Return (X, Y) of the center of cell containing provided text 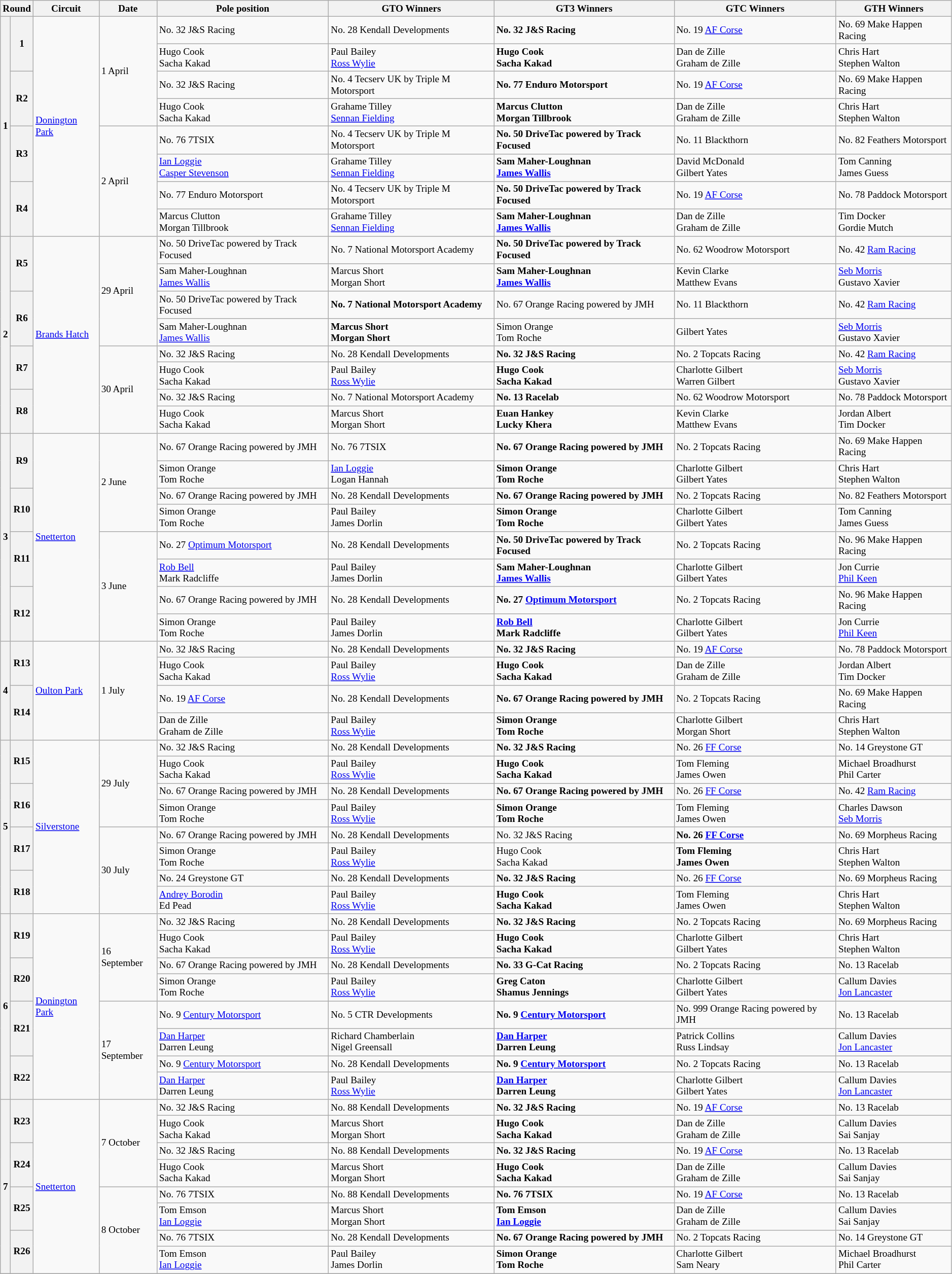
Circuit (66, 9)
8 October (128, 1230)
R8 (22, 411)
R9 (22, 460)
R25 (22, 1208)
29 July (128, 783)
R5 (22, 263)
R3 (22, 154)
David McDonald Gilbert Yates (755, 167)
R17 (22, 849)
Andrey Borodin Ed Pead (242, 900)
Charles Dawson Seb Morris (894, 813)
Charlotte Gilbert Sam Neary (755, 1260)
Ian Loggie Logan Hannah (412, 474)
Patrick Collins Russ Lindsay (755, 1042)
Charlotte Gilbert Morgan Short (755, 726)
4 (6, 691)
R12 (22, 614)
Charlotte Gilbert Warren Gilbert (755, 376)
Brands Hatch (66, 334)
R19 (22, 936)
16 September (128, 957)
Date (128, 9)
Pole position (242, 9)
5 (6, 827)
2 April (128, 182)
R18 (22, 892)
2 (6, 334)
3 (6, 537)
Tim Docker Gordie Mutch (894, 222)
R4 (22, 209)
GT3 Winners (584, 9)
1 July (128, 691)
No. 5 CTR Developments (412, 1015)
Silverstone (66, 827)
1 April (128, 71)
No. 24 Greystone GT (242, 878)
29 April (128, 291)
R22 (22, 1078)
30 July (128, 871)
R26 (22, 1252)
3 June (128, 587)
R11 (22, 559)
Richard Chamberlain Nigel Greensall (412, 1042)
R20 (22, 979)
R24 (22, 1165)
Ian Loggie Casper Stevenson (242, 167)
No. 33 G-Cat Racing (584, 966)
Gilbert Yates (755, 332)
R13 (22, 663)
R15 (22, 762)
R10 (22, 510)
GTC Winners (755, 9)
R23 (22, 1121)
R2 (22, 98)
Euan Hankey Lucky Khera (584, 419)
6 (6, 1007)
GTO Winners (412, 9)
7 October (128, 1143)
30 April (128, 390)
R14 (22, 712)
GTH Winners (894, 9)
Oulton Park (66, 691)
R7 (22, 368)
2 June (128, 482)
Round (17, 9)
Greg Caton Shamus Jennings (584, 987)
No. 999 Orange Racing powered by JMH (755, 1015)
7 (6, 1186)
R6 (22, 319)
17 September (128, 1050)
R16 (22, 805)
R21 (22, 1028)
